Identify which cell holds the provided text, then report its (X, Y) central coordinate. 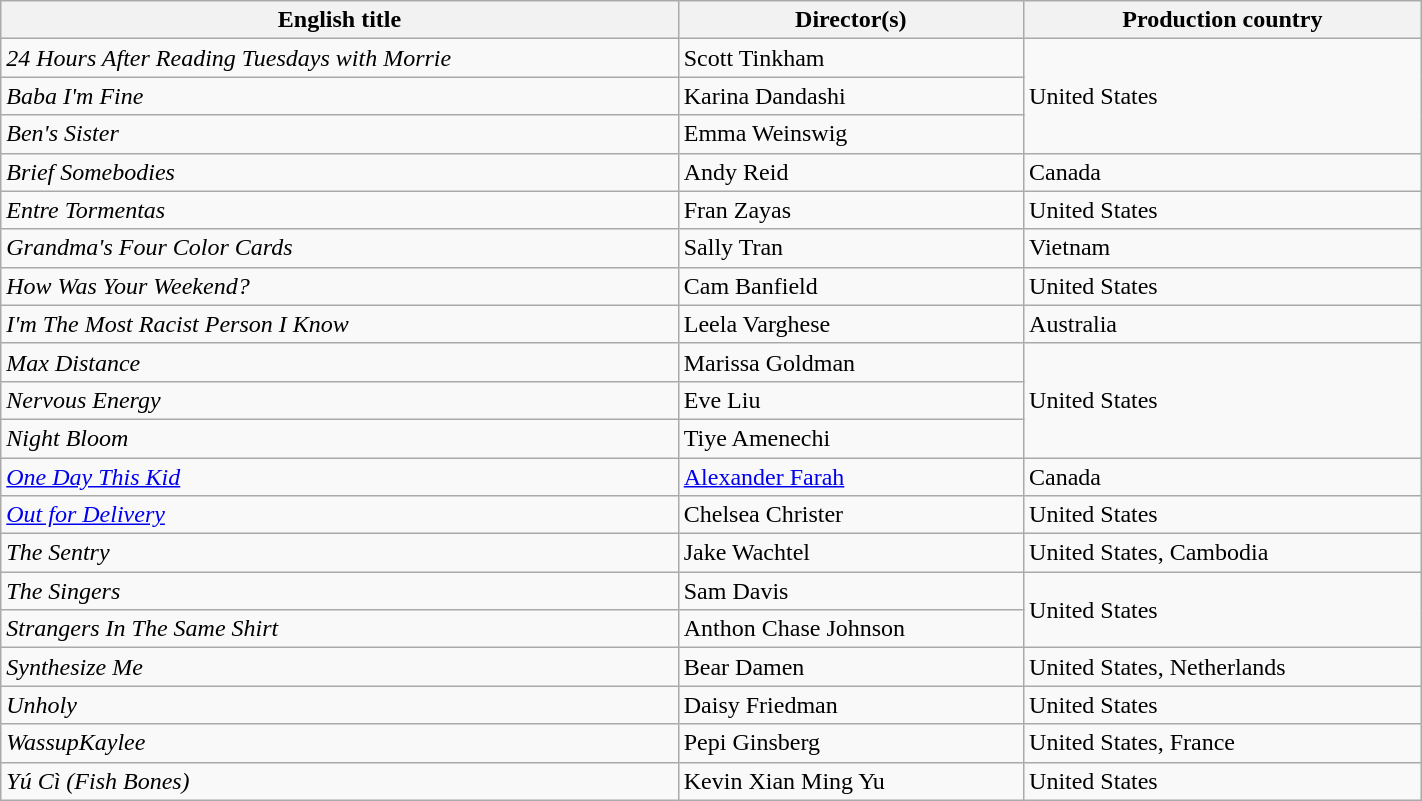
Nervous Energy (340, 400)
Yú Cì (Fish Bones) (340, 781)
Sam Davis (850, 591)
Strangers In The Same Shirt (340, 629)
Daisy Friedman (850, 705)
Max Distance (340, 362)
Sally Tran (850, 248)
United States, France (1223, 743)
Anthon Chase Johnson (850, 629)
I'm The Most Racist Person I Know (340, 324)
Night Bloom (340, 438)
Director(s) (850, 20)
24 Hours After Reading Tuesdays with Morrie (340, 58)
United States, Cambodia (1223, 553)
Grandma's Four Color Cards (340, 248)
Production country (1223, 20)
Pepi Ginsberg (850, 743)
Chelsea Christer (850, 515)
Fran Zayas (850, 210)
How Was Your Weekend? (340, 286)
The Sentry (340, 553)
Scott Tinkham (850, 58)
Eve Liu (850, 400)
Synthesize Me (340, 667)
Out for Delivery (340, 515)
Alexander Farah (850, 477)
Baba I'm Fine (340, 96)
Tiye Amenechi (850, 438)
Entre Tormentas (340, 210)
Brief Somebodies (340, 172)
Cam Banfield (850, 286)
English title (340, 20)
The Singers (340, 591)
Kevin Xian Ming Yu (850, 781)
One Day This Kid (340, 477)
Jake Wachtel (850, 553)
Australia (1223, 324)
Leela Varghese (850, 324)
Marissa Goldman (850, 362)
Bear Damen (850, 667)
Vietnam (1223, 248)
Karina Dandashi (850, 96)
Unholy (340, 705)
United States, Netherlands (1223, 667)
Emma Weinswig (850, 134)
WassupKaylee (340, 743)
Andy Reid (850, 172)
Ben's Sister (340, 134)
